Capture the cell that displays the provided text and extract its (x, y) central coordinate. 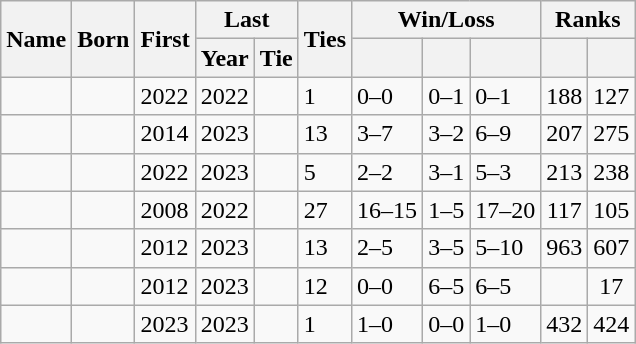
Name (36, 39)
2–5 (388, 248)
188 (564, 96)
27 (324, 210)
2014 (165, 134)
First (165, 39)
213 (564, 172)
105 (612, 210)
5 (324, 172)
963 (564, 248)
5–3 (506, 172)
207 (564, 134)
127 (612, 96)
5–10 (506, 248)
607 (612, 248)
1–5 (446, 210)
Ties (324, 39)
Tie (276, 58)
275 (612, 134)
17–20 (506, 210)
3–7 (388, 134)
238 (612, 172)
432 (564, 324)
6–9 (506, 134)
12 (324, 286)
17 (612, 286)
3–5 (446, 248)
3–2 (446, 134)
Year (224, 58)
3–1 (446, 172)
2–2 (388, 172)
Ranks (588, 20)
Win/Loss (446, 20)
117 (564, 210)
Born (104, 39)
16–15 (388, 210)
Last (246, 20)
2008 (165, 210)
424 (612, 324)
